Return [X, Y] of the center of cell containing provided text 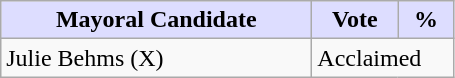
Acclaimed [383, 58]
Julie Behms (X) [156, 58]
Mayoral Candidate [156, 20]
Vote [355, 20]
% [426, 20]
